From the cell containing the given text, extract its center point as (x, y) coordinate. 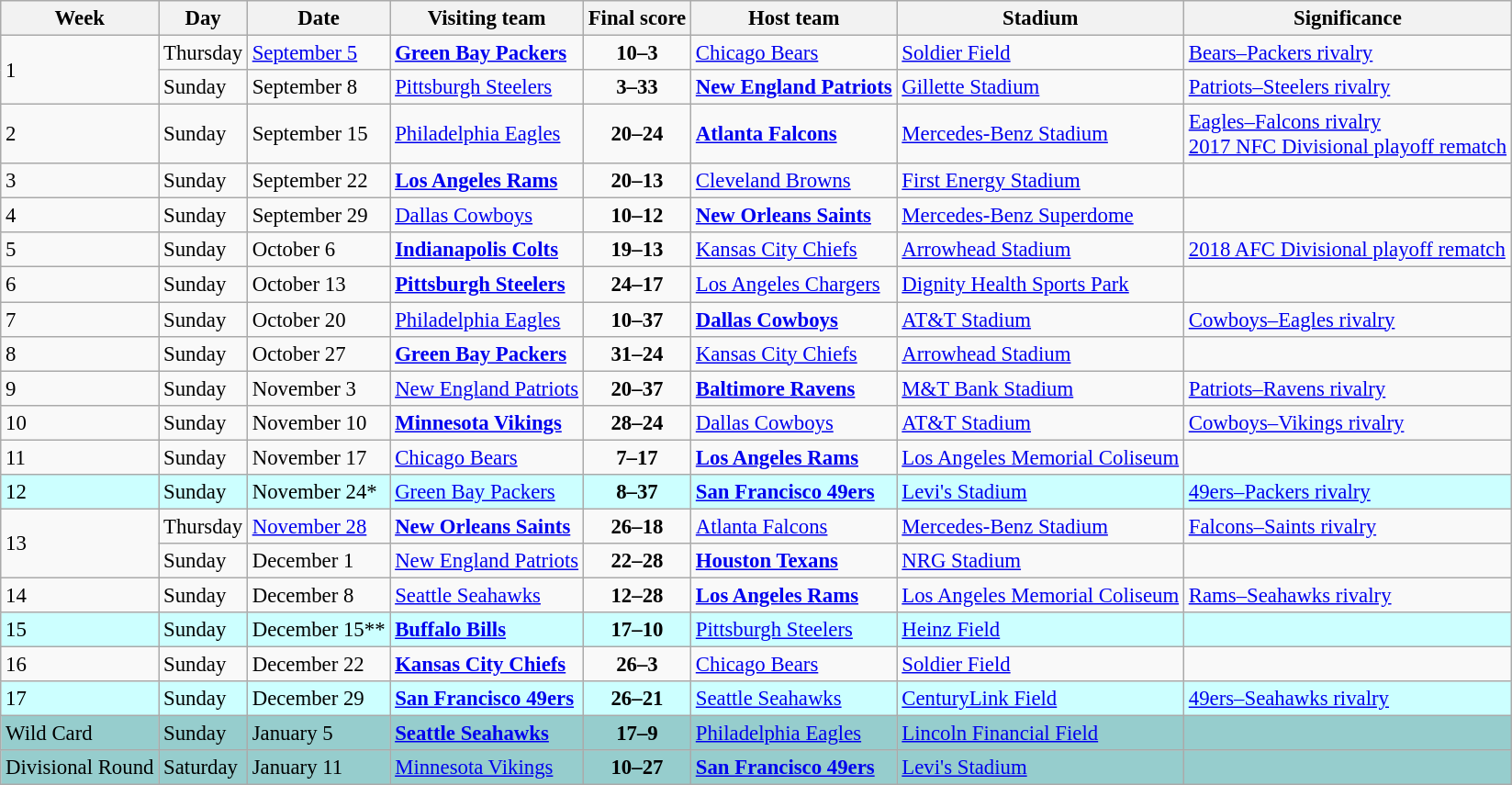
September 15 (318, 134)
November 10 (318, 422)
October 6 (318, 251)
10 (80, 422)
5 (80, 251)
October 20 (318, 320)
Mercedes-Benz Superdome (1040, 216)
October 13 (318, 285)
Eagles–Falcons rivalry2017 NFC Divisional playoff rematch (1348, 134)
10–12 (637, 216)
Final score (637, 18)
Patriots–Steelers rivalry (1348, 87)
3–33 (637, 87)
September 29 (318, 216)
Indianapolis Colts (487, 251)
8–37 (637, 492)
6 (80, 285)
Bears–Packers rivalry (1348, 53)
Houston Texans (795, 561)
10–37 (637, 320)
28–24 (637, 422)
13 (80, 544)
Visiting team (487, 18)
Cleveland Browns (795, 181)
12 (80, 492)
Heinz Field (1040, 630)
December 15** (318, 630)
Date (318, 18)
8 (80, 353)
Week (80, 18)
14 (80, 595)
Los Angeles Chargers (795, 285)
20–24 (637, 134)
November 3 (318, 388)
Wild Card (80, 734)
First Energy Stadium (1040, 181)
Falcons–Saints rivalry (1348, 526)
9 (80, 388)
26–21 (637, 699)
December 22 (318, 665)
Buffalo Bills (487, 630)
10–3 (637, 53)
19–13 (637, 251)
Patriots–Ravens rivalry (1348, 388)
12–28 (637, 595)
22–28 (637, 561)
Lincoln Financial Field (1040, 734)
October 27 (318, 353)
Saturday (204, 768)
NRG Stadium (1040, 561)
1 (80, 70)
Rams–Seahawks rivalry (1348, 595)
49ers–Packers rivalry (1348, 492)
17–10 (637, 630)
January 5 (318, 734)
20–37 (637, 388)
49ers–Seahawks rivalry (1348, 699)
10–27 (637, 768)
15 (80, 630)
Significance (1348, 18)
11 (80, 457)
Cowboys–Vikings rivalry (1348, 422)
26–18 (637, 526)
September 22 (318, 181)
3 (80, 181)
Stadium (1040, 18)
M&T Bank Stadium (1040, 388)
Divisional Round (80, 768)
17–9 (637, 734)
Baltimore Ravens (795, 388)
September 8 (318, 87)
7 (80, 320)
December 1 (318, 561)
31–24 (637, 353)
20–13 (637, 181)
September 5 (318, 53)
CenturyLink Field (1040, 699)
Day (204, 18)
17 (80, 699)
November 24* (318, 492)
Dignity Health Sports Park (1040, 285)
4 (80, 216)
December 8 (318, 595)
November 17 (318, 457)
2 (80, 134)
Cowboys–Eagles rivalry (1348, 320)
January 11 (318, 768)
26–3 (637, 665)
7–17 (637, 457)
Gillette Stadium (1040, 87)
Host team (795, 18)
November 28 (318, 526)
2018 AFC Divisional playoff rematch (1348, 251)
24–17 (637, 285)
16 (80, 665)
December 29 (318, 699)
